Locate the cell with the specified text and output its (x, y) center coordinate. 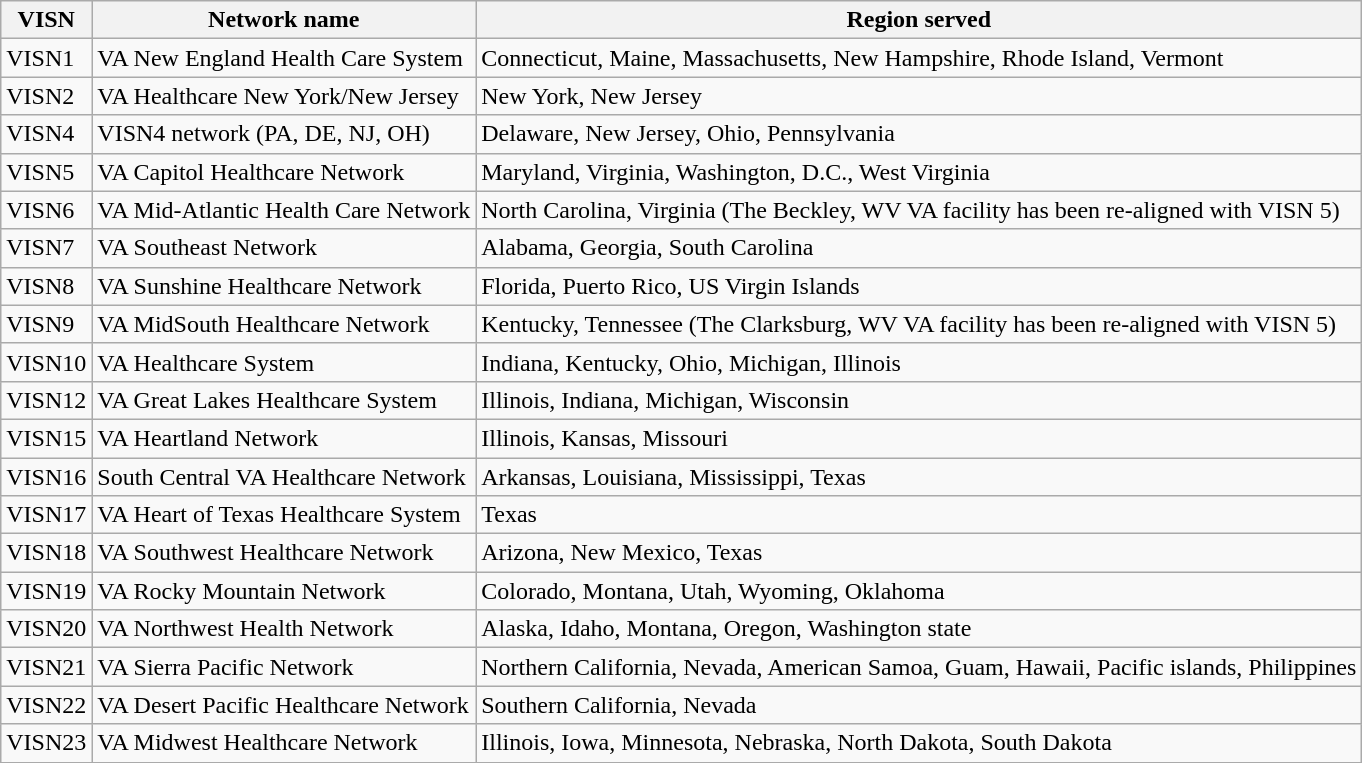
VA Southeast Network (284, 248)
Arkansas, Louisiana, Mississippi, Texas (919, 477)
VISN1 (46, 58)
VISN19 (46, 591)
VISN23 (46, 743)
VISN20 (46, 629)
VA Sierra Pacific Network (284, 667)
VISN8 (46, 286)
Southern California, Nevada (919, 705)
Northern California, Nevada, American Samoa, Guam, Hawaii, Pacific islands, Philippines (919, 667)
Region served (919, 20)
Kentucky, Tennessee (The Clarksburg, WV VA facility has been re-aligned with VISN 5) (919, 324)
VISN17 (46, 515)
Alaska, Idaho, Montana, Oregon, Washington state (919, 629)
Colorado, Montana, Utah, Wyoming, Oklahoma (919, 591)
VISN18 (46, 553)
VISN22 (46, 705)
VISN4 (46, 134)
VA MidSouth Healthcare Network (284, 324)
Illinois, Kansas, Missouri (919, 438)
South Central VA Healthcare Network (284, 477)
VA Desert Pacific Healthcare Network (284, 705)
VISN2 (46, 96)
VISN4 network (PA, DE, NJ, OH) (284, 134)
New York, New Jersey (919, 96)
VISN5 (46, 172)
VISN12 (46, 400)
VA Mid-Atlantic Health Care Network (284, 210)
Indiana, Kentucky, Ohio, Michigan, Illinois (919, 362)
VISN7 (46, 248)
Arizona, New Mexico, Texas (919, 553)
VA New England Health Care System (284, 58)
North Carolina, Virginia (The Beckley, WV VA facility has been re-aligned with VISN 5) (919, 210)
VA Heartland Network (284, 438)
VISN9 (46, 324)
VISN6 (46, 210)
Network name (284, 20)
VA Healthcare New York/New Jersey (284, 96)
Connecticut, Maine, Massachusetts, New Hampshire, Rhode Island, Vermont (919, 58)
Florida, Puerto Rico, US Virgin Islands (919, 286)
VA Midwest Healthcare Network (284, 743)
VISN16 (46, 477)
VA Capitol Healthcare Network (284, 172)
VA Heart of Texas Healthcare System (284, 515)
Illinois, Indiana, Michigan, Wisconsin (919, 400)
VA Healthcare System (284, 362)
VISN15 (46, 438)
VISN10 (46, 362)
Texas (919, 515)
VA Sunshine Healthcare Network (284, 286)
Alabama, Georgia, South Carolina (919, 248)
VA Rocky Mountain Network (284, 591)
VA Northwest Health Network (284, 629)
VISN (46, 20)
VISN21 (46, 667)
Delaware, New Jersey, Ohio, Pennsylvania (919, 134)
Illinois, Iowa, Minnesota, Nebraska, North Dakota, South Dakota (919, 743)
VA Great Lakes Healthcare System (284, 400)
VA Southwest Healthcare Network (284, 553)
Maryland, Virginia, Washington, D.C., West Virginia (919, 172)
